Output the [x, y] coordinate of the center of the cell containing the given text.  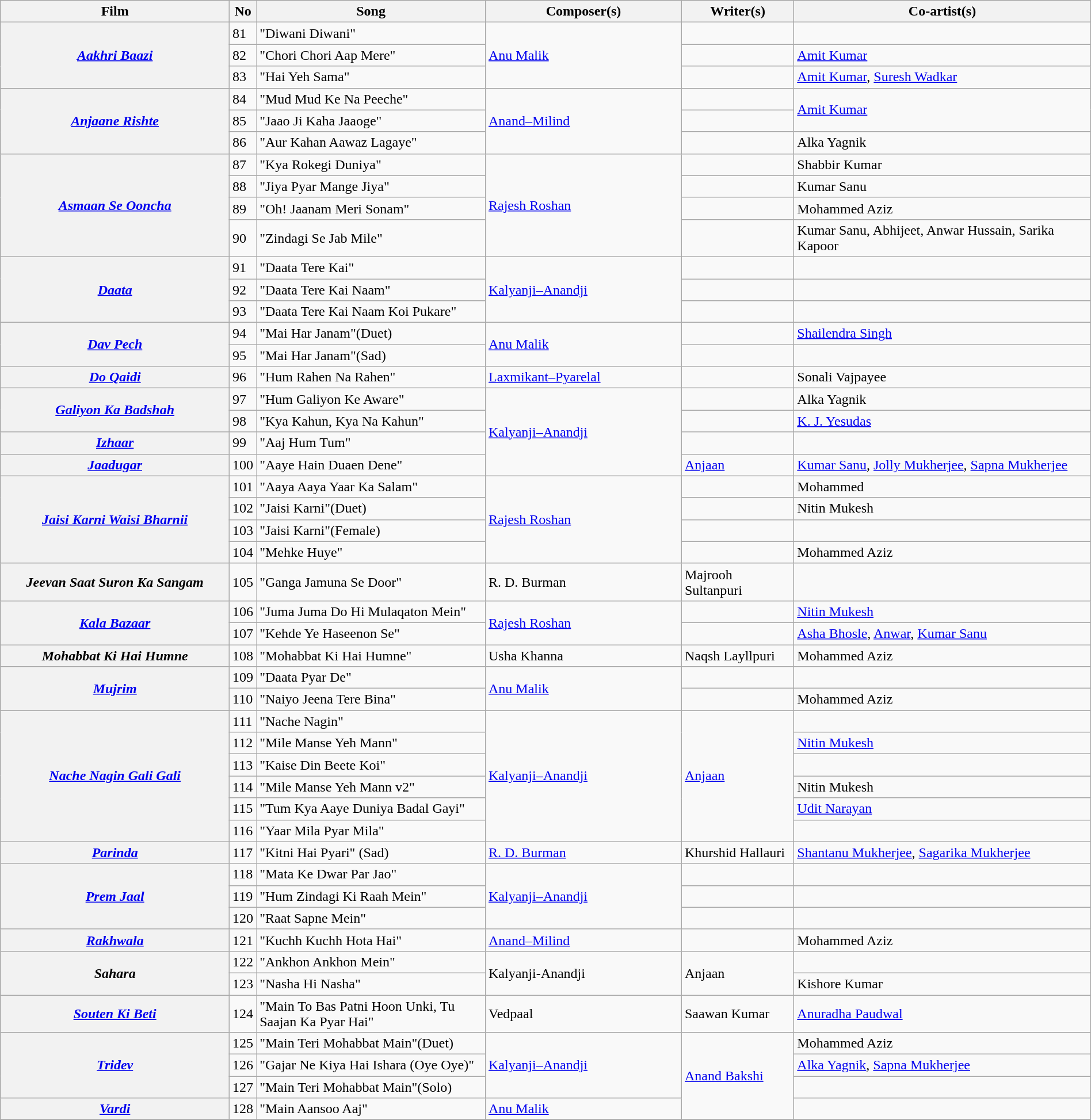
97 [243, 399]
"Oh! Jaanam Meri Sonam" [371, 208]
92 [243, 289]
107 [243, 633]
"Jaisi Karni"(Female) [371, 530]
K. J. Yesudas [943, 421]
"Mehke Huye" [371, 552]
104 [243, 552]
124 [243, 1014]
"Aaj Hum Tum" [371, 443]
82 [243, 55]
"Kuchh Kuchh Hota Hai" [371, 940]
"Jiya Pyar Mange Jiya" [371, 186]
"Main Teri Mohabbat Main"(Solo) [371, 1087]
90 [243, 238]
Shantanu Mukherjee, Sagarika Mukherjee [943, 853]
Writer(s) [738, 12]
Kalyanji-Anandji [583, 973]
"Mata Ke Dwar Par Jao" [371, 874]
91 [243, 267]
116 [243, 831]
Usha Khanna [583, 655]
"Mile Manse Yeh Mann v2" [371, 787]
86 [243, 143]
119 [243, 896]
Anjaane Rishte [115, 121]
Kumar Sanu [943, 186]
Galiyon Ka Badshah [115, 410]
Jeevan Saat Suron Ka Sangam [115, 582]
"Tum Kya Aaye Duniya Badal Gayi" [371, 809]
"Mai Har Janam"(Sad) [371, 356]
"Hum Galiyon Ke Aware" [371, 399]
"Nasha Hi Nasha" [371, 984]
Majrooh Sultanpuri [738, 582]
120 [243, 918]
Sonali Vajpayee [943, 377]
Naqsh Layllpuri [738, 655]
"Gajar Ne Kiya Hai Ishara (Oye Oye)" [371, 1065]
Film [115, 12]
"Hai Yeh Sama" [371, 77]
"Jaao Ji Kaha Jaaoge" [371, 121]
Jaisi Karni Waisi Bharnii [115, 519]
117 [243, 853]
Mohabbat Ki Hai Humne [115, 655]
Do Qaidi [115, 377]
Vedpaal [583, 1014]
"Daata Tere Kai" [371, 267]
Kumar Sanu, Abhijeet, Anwar Hussain, Sarika Kapoor [943, 238]
"Yaar Mila Pyar Mila" [371, 831]
Aakhri Baazi [115, 55]
95 [243, 356]
"Kya Rokegi Duniya" [371, 165]
Izhaar [115, 443]
108 [243, 655]
"Ankhon Ankhon Mein" [371, 962]
"Main Aansoo Aaj" [371, 1109]
"Hum Zindagi Ki Raah Mein" [371, 896]
94 [243, 334]
"Mohabbat Ki Hai Humne" [371, 655]
110 [243, 699]
Souten Ki Beti [115, 1014]
Prem Jaal [115, 896]
"Diwani Diwani" [371, 33]
111 [243, 721]
126 [243, 1065]
Mujrim [115, 689]
"Aaya Aaya Yaar Ka Salam" [371, 487]
"Daata Tere Kai Naam Koi Pukare" [371, 312]
85 [243, 121]
Kala Bazaar [115, 622]
"Kehde Ye Haseenon Se" [371, 633]
Mohammed [943, 487]
121 [243, 940]
"Chori Chori Aap Mere" [371, 55]
"Raat Sapne Mein" [371, 918]
87 [243, 165]
100 [243, 465]
"Main To Bas Patni Hoon Unki, Tu Saajan Ka Pyar Hai" [371, 1014]
Amit Kumar, Suresh Wadkar [943, 77]
102 [243, 509]
Sahara [115, 973]
Tridev [115, 1065]
"Nache Nagin" [371, 721]
122 [243, 962]
Rakhwala [115, 940]
Udit Narayan [943, 809]
"Daata Pyar De" [371, 678]
106 [243, 611]
"Kitni Hai Pyari" (Sad) [371, 853]
99 [243, 443]
98 [243, 421]
113 [243, 765]
"Daata Tere Kai Naam" [371, 289]
Dav Pech [115, 345]
"Naiyo Jeena Tere Bina" [371, 699]
"Mile Manse Yeh Mann" [371, 743]
101 [243, 487]
Vardi [115, 1109]
88 [243, 186]
128 [243, 1109]
Anand Bakshi [738, 1076]
Kumar Sanu, Jolly Mukherjee, Sapna Mukherjee [943, 465]
125 [243, 1043]
105 [243, 582]
83 [243, 77]
"Zindagi Se Jab Mile" [371, 238]
"Hum Rahen Na Rahen" [371, 377]
Saawan Kumar [738, 1014]
Laxmikant–Pyarelal [583, 377]
Kishore Kumar [943, 984]
Parinda [115, 853]
Nache Nagin Gali Gali [115, 776]
112 [243, 743]
"Mai Har Janam"(Duet) [371, 334]
Shailendra Singh [943, 334]
109 [243, 678]
84 [243, 99]
Daata [115, 289]
118 [243, 874]
103 [243, 530]
Asmaan Se Ooncha [115, 205]
Anuradha Paudwal [943, 1014]
Jaadugar [115, 465]
96 [243, 377]
114 [243, 787]
"Aaye Hain Duaen Dene" [371, 465]
Alka Yagnik, Sapna Mukherjee [943, 1065]
Shabbir Kumar [943, 165]
Co-artist(s) [943, 12]
Asha Bhosle, Anwar, Kumar Sanu [943, 633]
93 [243, 312]
Composer(s) [583, 12]
Khurshid Hallauri [738, 853]
No [243, 12]
89 [243, 208]
"Jaisi Karni"(Duet) [371, 509]
"Aur Kahan Aawaz Lagaye" [371, 143]
"Ganga Jamuna Se Door" [371, 582]
115 [243, 809]
81 [243, 33]
"Main Teri Mohabbat Main"(Duet) [371, 1043]
"Juma Juma Do Hi Mulaqaton Mein" [371, 611]
"Mud Mud Ke Na Peeche" [371, 99]
"Kaise Din Beete Koi" [371, 765]
"Kya Kahun, Kya Na Kahun" [371, 421]
123 [243, 984]
127 [243, 1087]
Song [371, 12]
